Return [x, y] of the center of cell containing provided text 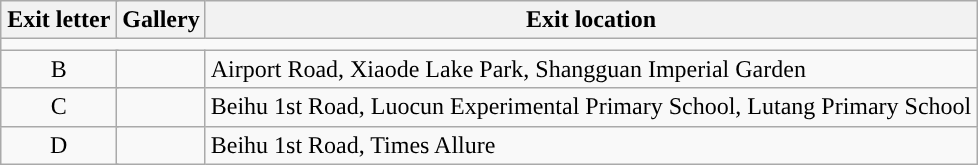
Exit location [591, 20]
Exit letter [59, 20]
Gallery [161, 20]
D [59, 145]
B [59, 69]
C [59, 107]
Beihu 1st Road, Luocun Experimental Primary School, Lutang Primary School [591, 107]
Airport Road, Xiaode Lake Park, Shangguan Imperial Garden [591, 69]
Beihu 1st Road, Times Allure [591, 145]
